Identify which cell holds the provided text, then report its (X, Y) central coordinate. 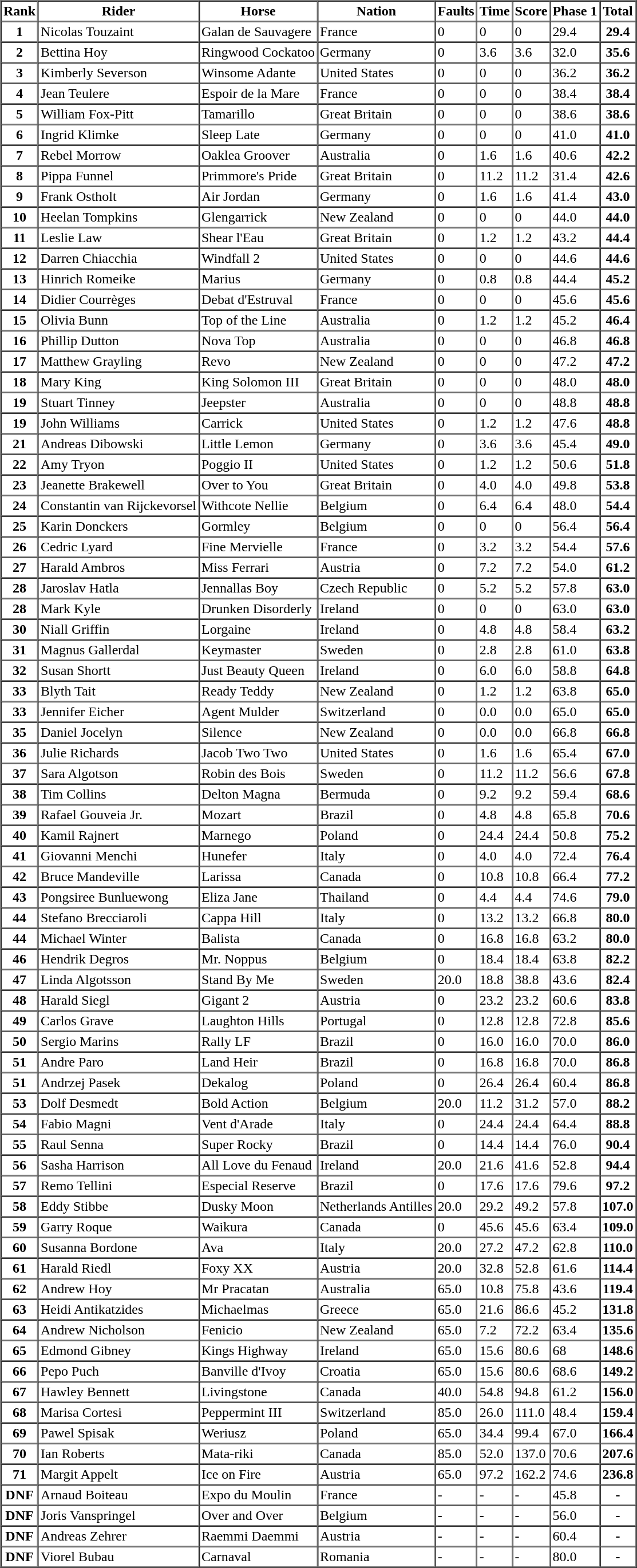
Marius (259, 279)
Andrew Nicholson (119, 1330)
Hendrik Degros (119, 959)
23 (19, 485)
83.8 (618, 1001)
76.4 (618, 856)
41.6 (531, 1166)
Stefano Brecciaroli (119, 918)
58.4 (575, 630)
Faults (456, 11)
Pippa Funnel (119, 176)
Jennallas Boy (259, 589)
Greece (377, 1310)
Dekalog (259, 1083)
Giovanni Menchi (119, 856)
Portugal (377, 1021)
Delton Magna (259, 795)
94.4 (618, 1166)
Magnus Gallerdal (119, 650)
59 (19, 1227)
16 (19, 341)
111.0 (531, 1413)
5 (19, 114)
41.4 (575, 197)
56 (19, 1166)
Mozart (259, 815)
Air Jordan (259, 197)
Jeepster (259, 403)
119.4 (618, 1289)
Matthew Grayling (119, 362)
27 (19, 568)
All Love du Fenaud (259, 1166)
51.8 (618, 465)
Land Heir (259, 1063)
15 (19, 321)
Phillip Dutton (119, 341)
45.8 (575, 1495)
Pongsiree Bunluewong (119, 898)
79.0 (618, 898)
42.2 (618, 156)
4 (19, 94)
Mr. Noppus (259, 959)
Score (531, 11)
Garry Roque (119, 1227)
62.8 (575, 1248)
88.8 (618, 1124)
Rebel Morrow (119, 156)
66.4 (575, 877)
Over and Over (259, 1516)
70 (19, 1454)
Debat d'Estruval (259, 300)
Edmond Gibney (119, 1351)
Harald Siegl (119, 1001)
Silence (259, 733)
Susanna Bordone (119, 1248)
Raul Senna (119, 1145)
64.8 (618, 671)
Fenicio (259, 1330)
54.8 (494, 1392)
159.4 (618, 1413)
Phase 1 (575, 11)
Dolf Desmedt (119, 1104)
56.0 (575, 1516)
85.6 (618, 1021)
Espoir de la Mare (259, 94)
Laughton Hills (259, 1021)
156.0 (618, 1392)
Marisa Cortesi (119, 1413)
35.6 (618, 53)
Miss Ferrari (259, 568)
Glengarrick (259, 218)
Withcote Nellie (259, 506)
Cappa Hill (259, 918)
75.2 (618, 836)
32 (19, 671)
Dusky Moon (259, 1207)
65.4 (575, 753)
Oaklea Groover (259, 156)
3 (19, 73)
William Fox-Pitt (119, 114)
Hunefer (259, 856)
Nation (377, 11)
Mark Kyle (119, 609)
46 (19, 959)
Drunken Disorderly (259, 609)
42.6 (618, 176)
Winsome Adante (259, 73)
79.6 (575, 1186)
Kings Highway (259, 1351)
66 (19, 1372)
Livingstone (259, 1392)
64.4 (575, 1124)
Mary King (119, 382)
Remo Tellini (119, 1186)
90.4 (618, 1145)
39 (19, 815)
Foxy XX (259, 1269)
71 (19, 1475)
Heidi Antikatzides (119, 1310)
Jeanette Brakewell (119, 485)
40 (19, 836)
Czech Republic (377, 589)
Poggio II (259, 465)
54 (19, 1124)
Stuart Tinney (119, 403)
Rally LF (259, 1042)
30 (19, 630)
Ringwood Cockatoo (259, 53)
61.6 (575, 1269)
Fine Mervielle (259, 547)
22 (19, 465)
Thailand (377, 898)
Sergio Marins (119, 1042)
57 (19, 1186)
67.8 (618, 774)
Ice on Fire (259, 1475)
38 (19, 795)
12 (19, 259)
40.0 (456, 1392)
Carnaval (259, 1557)
Nova Top (259, 341)
56.6 (575, 774)
Waikura (259, 1227)
77.2 (618, 877)
72.4 (575, 856)
Nicolas Touzaint (119, 32)
50 (19, 1042)
53 (19, 1104)
Jacob Two Two (259, 753)
Bold Action (259, 1104)
45.4 (575, 444)
32.8 (494, 1269)
Sasha Harrison (119, 1166)
Tamarillo (259, 114)
21 (19, 444)
Viorel Bubau (119, 1557)
Raemmi Daemmi (259, 1537)
Weriusz (259, 1433)
Romania (377, 1557)
Top of the Line (259, 321)
Gigant 2 (259, 1001)
57.6 (618, 547)
Especial Reserve (259, 1186)
53.8 (618, 485)
24 (19, 506)
Kamil Rajnert (119, 836)
Eliza Jane (259, 898)
Banville d'Ivoy (259, 1372)
Balista (259, 939)
1 (19, 32)
99.4 (531, 1433)
John Williams (119, 424)
40.6 (575, 156)
10 (19, 218)
31 (19, 650)
38.8 (531, 980)
Peppermint III (259, 1413)
41 (19, 856)
46.4 (618, 321)
64 (19, 1330)
Agent Mulder (259, 712)
31.4 (575, 176)
Andre Paro (119, 1063)
9 (19, 197)
54.0 (575, 568)
14 (19, 300)
34.4 (494, 1433)
82.2 (618, 959)
72.2 (531, 1330)
Jaroslav Hatla (119, 589)
Pepo Puch (119, 1372)
Susan Shortt (119, 671)
Larissa (259, 877)
110.0 (618, 1248)
43.2 (575, 238)
61.0 (575, 650)
Frank Ostholt (119, 197)
49 (19, 1021)
43.0 (618, 197)
58.8 (575, 671)
6 (19, 135)
Olivia Bunn (119, 321)
61 (19, 1269)
135.6 (618, 1330)
7 (19, 156)
Hawley Bennett (119, 1392)
67 (19, 1392)
69 (19, 1433)
Andrzej Pasek (119, 1083)
King Solomon III (259, 382)
Stand By Me (259, 980)
47.6 (575, 424)
Ian Roberts (119, 1454)
148.6 (618, 1351)
Harald Ambros (119, 568)
Super Rocky (259, 1145)
Just Beauty Queen (259, 671)
Bermuda (377, 795)
162.2 (531, 1475)
48 (19, 1001)
Didier Courrèges (119, 300)
Ingrid Klimke (119, 135)
Joris Vanspringel (119, 1516)
Fabio Magni (119, 1124)
Shear l'Eau (259, 238)
50.8 (575, 836)
Michael Winter (119, 939)
Mata-riki (259, 1454)
94.8 (531, 1392)
Keymaster (259, 650)
Niall Griffin (119, 630)
Lorgaine (259, 630)
49.0 (618, 444)
Constantin van Rijckevorsel (119, 506)
60 (19, 1248)
Windfall 2 (259, 259)
52.0 (494, 1454)
Julie Richards (119, 753)
166.4 (618, 1433)
Bruce Mandeville (119, 877)
75.8 (531, 1289)
Total (618, 11)
Cedric Lyard (119, 547)
26 (19, 547)
36 (19, 753)
137.0 (531, 1454)
59.4 (575, 795)
49.8 (575, 485)
17 (19, 362)
Robin des Bois (259, 774)
131.8 (618, 1310)
27.2 (494, 1248)
2 (19, 53)
Marnego (259, 836)
Heelan Tompkins (119, 218)
Linda Algotsson (119, 980)
13 (19, 279)
Horse (259, 11)
Carrick (259, 424)
Jean Teulere (119, 94)
Eddy Stibbe (119, 1207)
62 (19, 1289)
35 (19, 733)
43 (19, 898)
Sara Algotson (119, 774)
57.0 (575, 1104)
Andrew Hoy (119, 1289)
Rafael Gouveia Jr. (119, 815)
18 (19, 382)
Blyth Tait (119, 692)
Time (494, 11)
Ready Teddy (259, 692)
Rider (119, 11)
Expo du Moulin (259, 1495)
207.6 (618, 1454)
Mr Pracatan (259, 1289)
58 (19, 1207)
Over to You (259, 485)
149.2 (618, 1372)
Daniel Jocelyn (119, 733)
65 (19, 1351)
Andreas Dibowski (119, 444)
Primmore's Pride (259, 176)
86.6 (531, 1310)
Harald Riedl (119, 1269)
25 (19, 527)
32.0 (575, 53)
Revo (259, 362)
11 (19, 238)
Netherlands Antilles (377, 1207)
76.0 (575, 1145)
Bettina Hoy (119, 53)
Croatia (377, 1372)
Margit Appelt (119, 1475)
Carlos Grave (119, 1021)
82.4 (618, 980)
31.2 (531, 1104)
Arnaud Boiteau (119, 1495)
65.8 (575, 815)
29.2 (494, 1207)
63 (19, 1310)
Tim Collins (119, 795)
Little Lemon (259, 444)
26.0 (494, 1413)
47 (19, 980)
109.0 (618, 1227)
42 (19, 877)
Kimberly Severson (119, 73)
Sleep Late (259, 135)
Darren Chiacchia (119, 259)
55 (19, 1145)
Pawel Spisak (119, 1433)
236.8 (618, 1475)
Gormley (259, 527)
Rank (19, 11)
Hinrich Romeike (119, 279)
48.4 (575, 1413)
8 (19, 176)
Leslie Law (119, 238)
Jennifer Eicher (119, 712)
37 (19, 774)
114.4 (618, 1269)
Karin Donckers (119, 527)
Ava (259, 1248)
60.6 (575, 1001)
Vent d'Arade (259, 1124)
50.6 (575, 465)
72.8 (575, 1021)
Andreas Zehrer (119, 1537)
49.2 (531, 1207)
107.0 (618, 1207)
Amy Tryon (119, 465)
Michaelmas (259, 1310)
86.0 (618, 1042)
88.2 (618, 1104)
18.8 (494, 980)
Galan de Sauvagere (259, 32)
